Find where the given text appears and provide that cell's center as (x, y) coordinate. 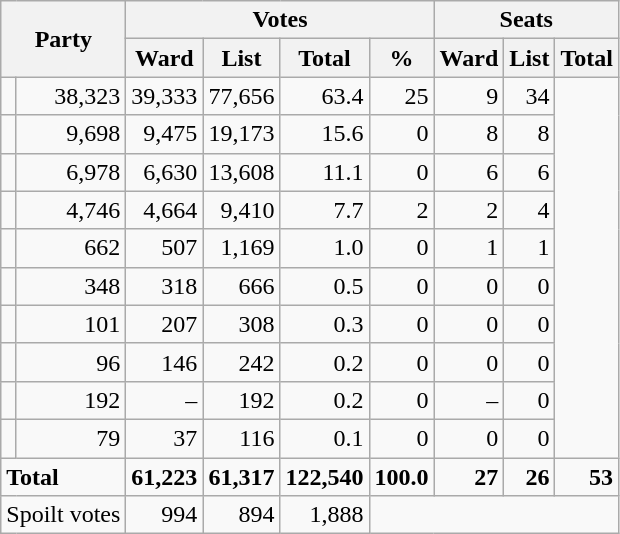
Seats (526, 20)
894 (242, 515)
96 (70, 362)
61,317 (242, 477)
318 (164, 286)
666 (242, 286)
79 (70, 438)
39,333 (164, 96)
207 (164, 324)
0.5 (324, 286)
9,410 (242, 210)
15.6 (324, 134)
4,664 (164, 210)
1,169 (242, 248)
63.4 (324, 96)
11.1 (324, 172)
348 (70, 286)
242 (242, 362)
26 (530, 477)
4,746 (70, 210)
Votes (280, 20)
61,223 (164, 477)
27 (469, 477)
53 (587, 477)
7.7 (324, 210)
6,978 (70, 172)
% (402, 58)
9,698 (70, 134)
34 (530, 96)
116 (242, 438)
25 (402, 96)
19,173 (242, 134)
507 (164, 248)
100.0 (402, 477)
38,323 (70, 96)
662 (70, 248)
0.3 (324, 324)
Party (64, 39)
6,630 (164, 172)
122,540 (324, 477)
146 (164, 362)
1.0 (324, 248)
77,656 (242, 96)
37 (164, 438)
9 (469, 96)
1,888 (324, 515)
101 (70, 324)
4 (530, 210)
308 (242, 324)
0.1 (324, 438)
13,608 (242, 172)
Spoilt votes (64, 515)
994 (164, 515)
9,475 (164, 134)
